For the text-containing cell, return its midpoint in [x, y] coordinate format. 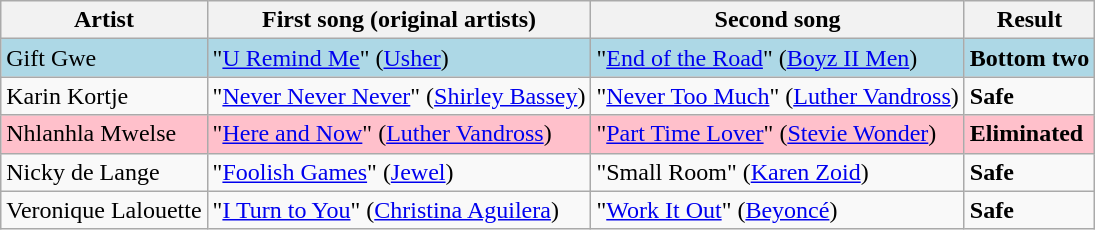
Second song [778, 20]
Eliminated [1029, 134]
Nhlanhla Mwelse [104, 134]
"Never Never Never" (Shirley Bassey) [399, 96]
Karin Kortje [104, 96]
"U Remind Me" (Usher) [399, 58]
Nicky de Lange [104, 172]
Artist [104, 20]
"Here and Now" (Luther Vandross) [399, 134]
"End of the Road" (Boyz II Men) [778, 58]
"Work It Out" (Beyoncé) [778, 210]
"Part Time Lover" (Stevie Wonder) [778, 134]
First song (original artists) [399, 20]
Veronique Lalouette [104, 210]
Bottom two [1029, 58]
"Small Room" (Karen Zoid) [778, 172]
Result [1029, 20]
"I Turn to You" (Christina Aguilera) [399, 210]
"Foolish Games" (Jewel) [399, 172]
Gift Gwe [104, 58]
"Never Too Much" (Luther Vandross) [778, 96]
